Locate the cell with the specified text and output its [x, y] center coordinate. 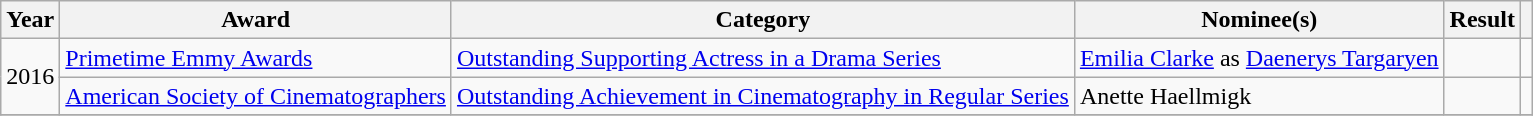
Outstanding Supporting Actress in a Drama Series [762, 58]
Nominee(s) [1259, 20]
2016 [30, 77]
Primetime Emmy Awards [256, 58]
Result [1482, 20]
Year [30, 20]
Outstanding Achievement in Cinematography in Regular Series [762, 96]
Anette Haellmigk [1259, 96]
Award [256, 20]
Emilia Clarke as Daenerys Targaryen [1259, 58]
American Society of Cinematographers [256, 96]
Category [762, 20]
